Search for the cell housing the specified text and yield its [x, y] center coordinate. 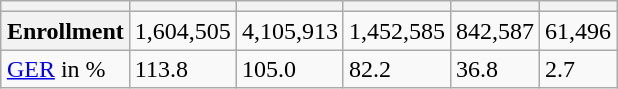
82.2 [396, 69]
105.0 [290, 69]
1,604,505 [182, 31]
Enrollment [65, 31]
842,587 [496, 31]
4,105,913 [290, 31]
36.8 [496, 69]
GER in % [65, 69]
2.7 [578, 69]
61,496 [578, 31]
113.8 [182, 69]
1,452,585 [396, 31]
